Pinpoint the cell where the given text exists, returning its (x, y) midpoint coordinate. 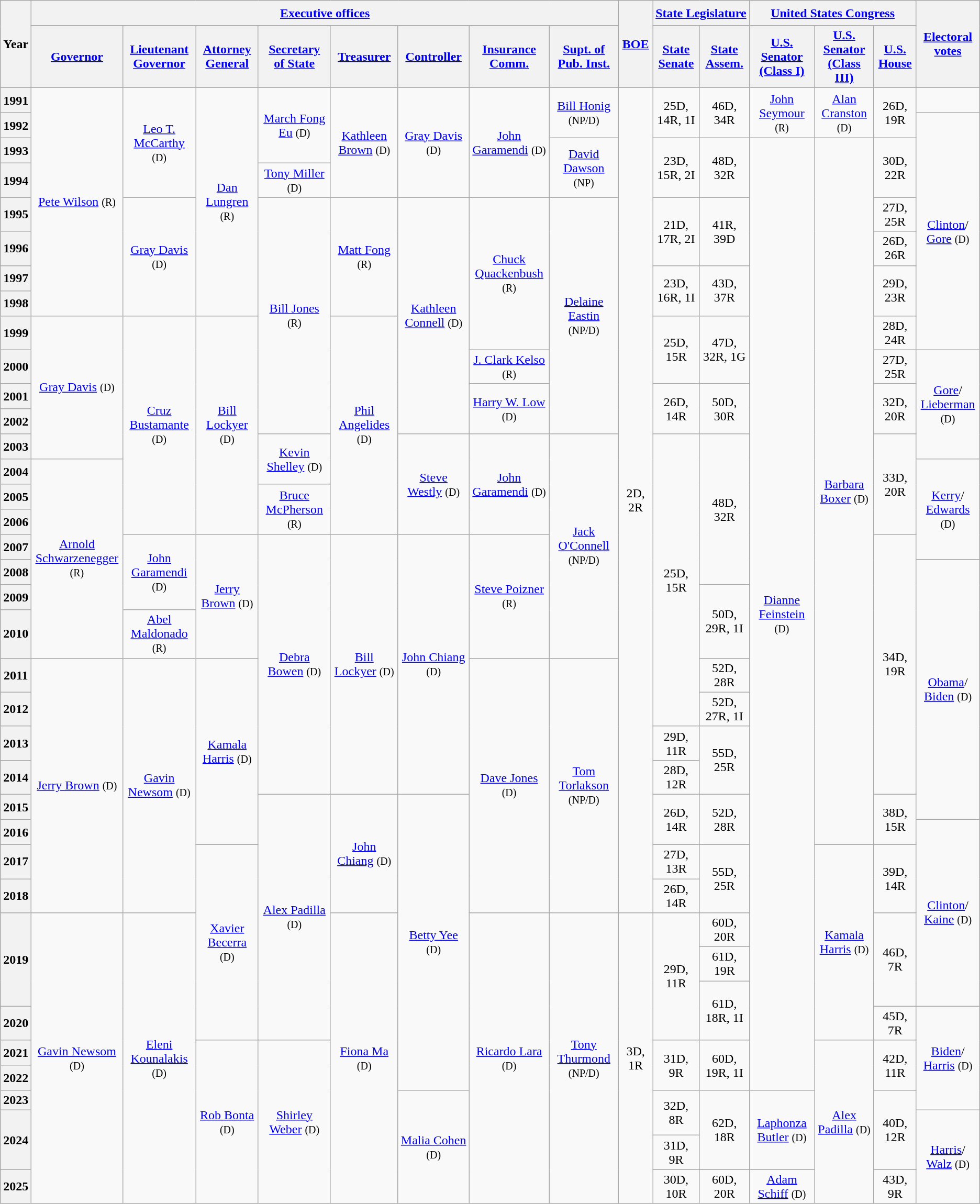
2000 (16, 366)
Bill Honig (NP/D) (584, 113)
2015 (16, 807)
38D, 15R (895, 819)
21D, 17R, 2I (676, 231)
26D, 19R (895, 113)
1997 (16, 278)
Leo T. McCarthy (D) (159, 142)
Betty Yee (D) (433, 942)
2006 (16, 522)
25D, 14R, 1I (676, 113)
32D, 8R (676, 1113)
Adam Schiff (D) (782, 1186)
Controller (433, 57)
Treasurer (364, 57)
50D, 30R (725, 409)
Tony Miller (D) (294, 180)
Bill Jones (R) (294, 316)
U.S. Senator(Class III) (844, 57)
Dianne Feinstein (D) (782, 615)
United States Congress (832, 13)
Phil Angelides (D) (364, 425)
1996 (16, 248)
Biden/Harris (D) (948, 1058)
Debra Bowen (D) (294, 664)
50D, 29R, 1I (725, 621)
Barbara Boxer (D) (844, 492)
StateAssem. (725, 57)
Rob Bonta (D) (227, 1122)
Supt. ofPub. Inst. (584, 57)
Governor (77, 57)
28D, 24R (895, 333)
Harris/Walz (D) (948, 1157)
ArnoldSchwarzenegger(R) (77, 559)
2021 (16, 1053)
Gore/Lieberman (D) (948, 404)
Electoralvotes (948, 44)
Xavier Becerra (D) (227, 942)
52D, 27R, 1I (725, 709)
42D, 11R (895, 1065)
2011 (16, 675)
30D, 22R (895, 168)
John Seymour (R) (782, 113)
47D, 32R, 1G (725, 350)
2009 (16, 597)
State Legislature (701, 13)
2025 (16, 1186)
40D, 12R (895, 1130)
Obama/Biden (D) (948, 689)
26D, 26R (895, 248)
Bruce McPherson (R) (294, 509)
Year (16, 44)
2D, 2R (636, 500)
34D, 19R (895, 664)
Secretaryof State (294, 57)
1995 (16, 215)
BOE (636, 44)
Cruz Bustamante (D) (159, 425)
1994 (16, 180)
3D, 1R (636, 1058)
InsuranceComm. (509, 57)
23D, 16R, 1I (676, 291)
Steve Westly (D) (433, 484)
1992 (16, 126)
David Dawson (NP) (584, 168)
Dave Jones (D) (509, 785)
Kathleen Brown (D) (364, 142)
2020 (16, 1023)
Tom Torlakson (NP/D) (584, 785)
Clinton/Gore (D) (948, 231)
Pete Wilson (R) (77, 202)
J. Clark Kelso (R) (509, 366)
33D, 20R (895, 484)
2012 (16, 709)
AttorneyGeneral (227, 57)
46D, 7R (895, 960)
Malia Cohen (D) (433, 1147)
2004 (16, 472)
2010 (16, 634)
30D, 10R (676, 1186)
61D, 19R (725, 964)
Fiona Ma (D) (364, 1058)
Shirley Weber (D) (294, 1122)
Clinton/Kaine (D) (948, 912)
45D, 7R (895, 1023)
2022 (16, 1078)
28D, 12R (676, 777)
Executive offices (325, 13)
60D, 19R, 1I (725, 1065)
29D, 23R (895, 291)
2005 (16, 497)
2001 (16, 396)
March Fong Eu (D) (294, 126)
2002 (16, 421)
41R, 39D (725, 231)
Eleni Kounalakis (D) (159, 1058)
2003 (16, 447)
1999 (16, 333)
2018 (16, 895)
Alan Cranston (D) (844, 113)
Jack O'Connell (NP/D) (584, 546)
2007 (16, 547)
39D, 14R (895, 878)
2008 (16, 572)
1998 (16, 303)
32D, 20R (895, 409)
2013 (16, 743)
Kevin Shelley (D) (294, 459)
2016 (16, 832)
61D, 18R, 1I (725, 1010)
U.S.House (895, 57)
46D, 34R (725, 113)
Kathleen Connell (D) (433, 316)
2019 (16, 960)
U.S. Senator(Class I) (782, 57)
2023 (16, 1100)
Harry W. Low (D) (509, 409)
Tony Thurmond(NP/D) (584, 1058)
Steve Poizner (R) (509, 596)
Dan Lungren (R) (227, 202)
2014 (16, 777)
62D, 18R (725, 1130)
Kerry/Edwards (D) (948, 509)
2017 (16, 862)
43D, 37R (725, 291)
2024 (16, 1140)
27D, 13R (676, 862)
1993 (16, 151)
1991 (16, 101)
LieutenantGovernor (159, 57)
Matt Fong (R) (364, 257)
Laphonza Butler (D) (782, 1130)
ChuckQuackenbush (R) (509, 273)
StateSenate (676, 57)
23D, 15R, 2I (676, 168)
Abel Maldonado (R) (159, 634)
Delaine Eastin (NP/D) (584, 316)
Ricardo Lara (D) (509, 1058)
43D, 9R (895, 1186)
